Return [x, y] of the center of cell containing provided text 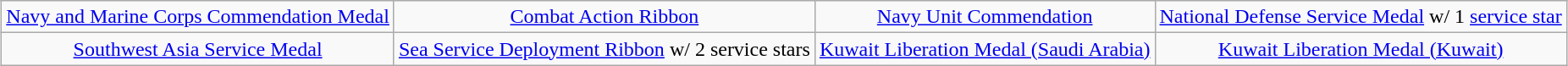
Navy and Marine Corps Commendation Medal [198, 17]
Navy Unit Commendation [985, 17]
National Defense Service Medal w/ 1 service star [1361, 17]
Sea Service Deployment Ribbon w/ 2 service stars [605, 49]
Southwest Asia Service Medal [198, 49]
Combat Action Ribbon [605, 17]
Kuwait Liberation Medal (Kuwait) [1361, 49]
Kuwait Liberation Medal (Saudi Arabia) [985, 49]
